Provide the [x, y] coordinate of the cell's center where the given text is located.  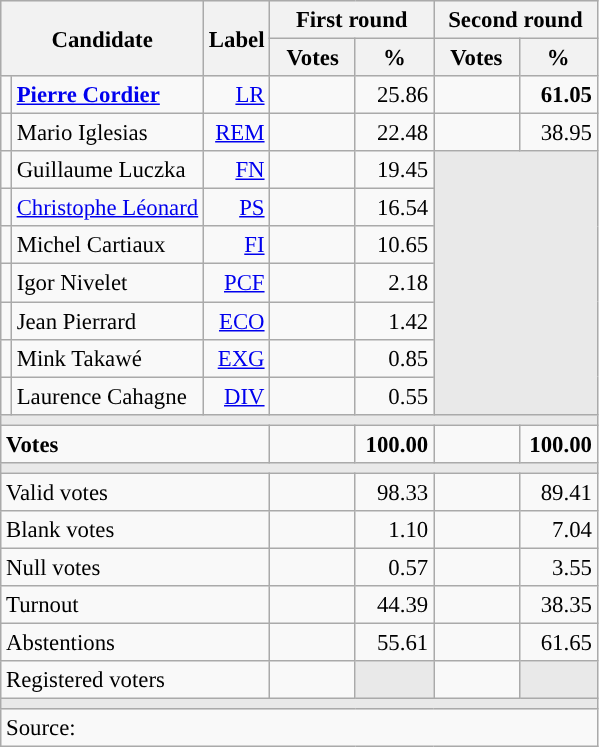
38.35 [558, 605]
2.18 [394, 283]
PCF [237, 283]
Michel Cartiaux [107, 245]
Valid votes [136, 492]
1.10 [394, 530]
Laurence Cahagne [107, 396]
Mink Takawé [107, 358]
Turnout [136, 605]
10.65 [394, 245]
61.05 [558, 95]
REM [237, 133]
Second round [516, 20]
89.41 [558, 492]
Igor Nivelet [107, 283]
Registered voters [136, 680]
Label [237, 38]
LR [237, 95]
DIV [237, 396]
44.39 [394, 605]
38.95 [558, 133]
0.55 [394, 396]
First round [352, 20]
19.45 [394, 170]
55.61 [394, 643]
61.65 [558, 643]
16.54 [394, 208]
Null votes [136, 567]
Candidate [102, 38]
Christophe Léonard [107, 208]
25.86 [394, 95]
ECO [237, 321]
FN [237, 170]
Abstentions [136, 643]
22.48 [394, 133]
Blank votes [136, 530]
Mario Iglesias [107, 133]
Guillaume Luczka [107, 170]
Jean Pierrard [107, 321]
0.85 [394, 358]
EXG [237, 358]
0.57 [394, 567]
Source: [299, 728]
FI [237, 245]
98.33 [394, 492]
7.04 [558, 530]
3.55 [558, 567]
1.42 [394, 321]
Pierre Cordier [107, 95]
PS [237, 208]
